Detect which cell encompasses the target text, then output its (X, Y) center coordinate. 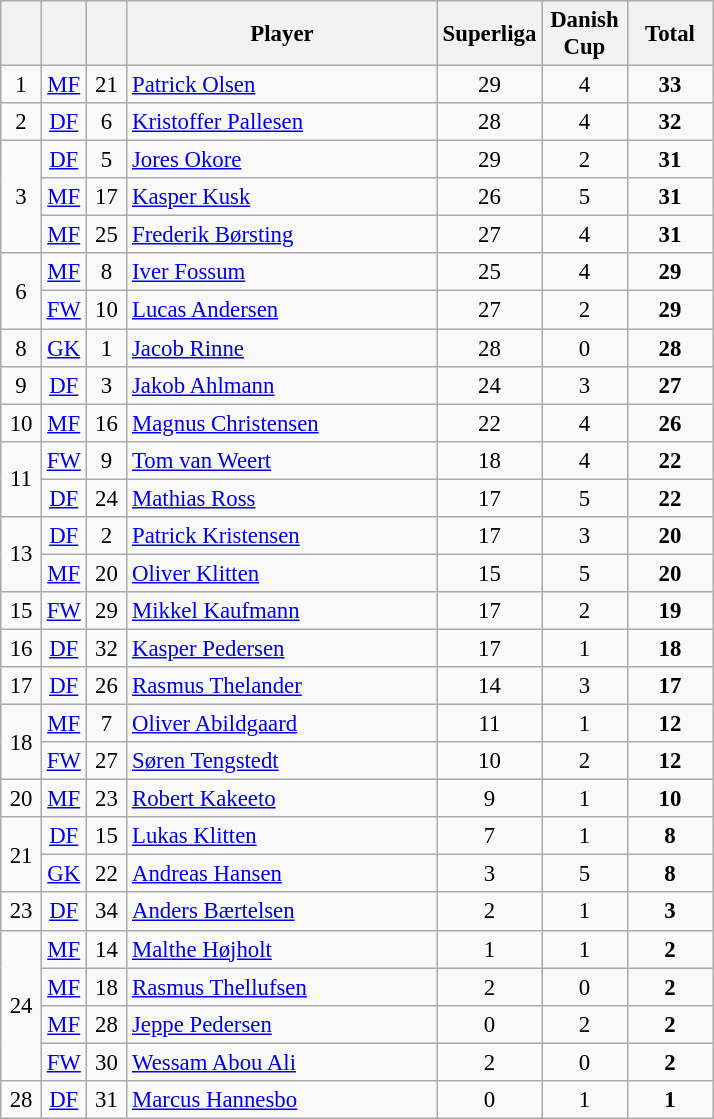
Superliga (489, 34)
30 (106, 1062)
Søren Tengstedt (282, 761)
Frederik Børsting (282, 235)
Mathias Ross (282, 498)
Oliver Klitten (282, 573)
Marcus Hannesbo (282, 1100)
Robert Kakeeto (282, 799)
Malthe Højholt (282, 949)
Jores Okore (282, 160)
Jeppe Pedersen (282, 1024)
Andreas Hansen (282, 874)
Kristoffer Pallesen (282, 122)
34 (106, 912)
Anders Bærtelsen (282, 912)
Kasper Kusk (282, 197)
Rasmus Thelander (282, 686)
Lukas Klitten (282, 836)
Mikkel Kaufmann (282, 611)
Oliver Abildgaard (282, 724)
Patrick Kristensen (282, 536)
Patrick Olsen (282, 85)
19 (670, 611)
Jacob Rinne (282, 348)
Iver Fossum (282, 273)
Lucas Andersen (282, 310)
Jakob Ahlmann (282, 385)
Player (282, 34)
Total (670, 34)
Kasper Pedersen (282, 648)
Magnus Christensen (282, 423)
Wessam Abou Ali (282, 1062)
33 (670, 85)
Rasmus Thellufsen (282, 987)
Tom van Weert (282, 460)
13 (22, 554)
Danish Cup (585, 34)
